Find where the given text appears and provide that cell's center as [x, y] coordinate. 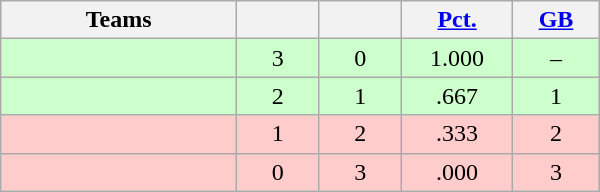
.000 [456, 172]
– [556, 58]
GB [556, 20]
.667 [456, 96]
.333 [456, 134]
Pct. [456, 20]
1.000 [456, 58]
Teams [119, 20]
